For the text-containing cell, return its midpoint in (x, y) coordinate format. 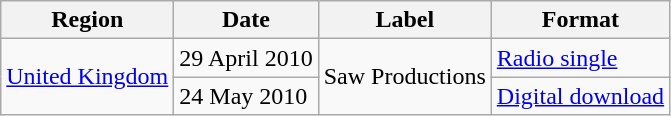
United Kingdom (88, 77)
Radio single (580, 58)
Format (580, 20)
Date (246, 20)
29 April 2010 (246, 58)
Label (404, 20)
Region (88, 20)
Digital download (580, 96)
24 May 2010 (246, 96)
Saw Productions (404, 77)
